Extract the (X, Y) coordinate from the center of the cell holding the provided text.  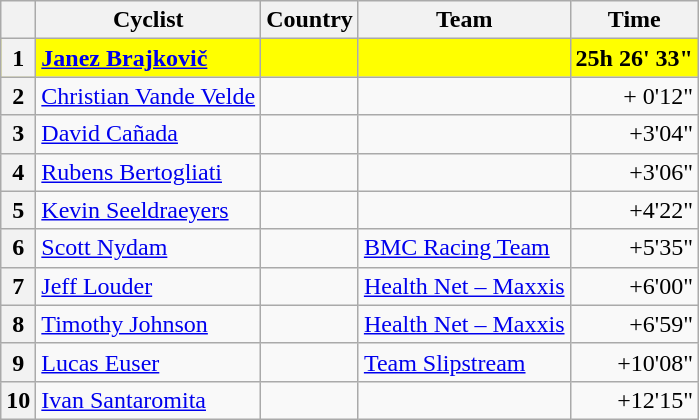
Rubens Bertogliati (148, 172)
2 (18, 96)
+ 0'12" (634, 96)
+10'08" (634, 362)
BMC Racing Team (464, 248)
Ivan Santaromita (148, 400)
Lucas Euser (148, 362)
+3'06" (634, 172)
Time (634, 20)
Janez Brajkovič (148, 58)
Kevin Seeldraeyers (148, 210)
10 (18, 400)
David Cañada (148, 134)
7 (18, 286)
5 (18, 210)
8 (18, 324)
9 (18, 362)
6 (18, 248)
3 (18, 134)
+6'00" (634, 286)
+12'15" (634, 400)
+6'59" (634, 324)
Scott Nydam (148, 248)
Team Slipstream (464, 362)
1 (18, 58)
Jeff Louder (148, 286)
Team (464, 20)
25h 26' 33" (634, 58)
Timothy Johnson (148, 324)
Cyclist (148, 20)
4 (18, 172)
Country (310, 20)
+4'22" (634, 210)
Christian Vande Velde (148, 96)
+5'35" (634, 248)
+3'04" (634, 134)
